Determine the (X, Y) coordinate at the center of the cell enclosing the given text.  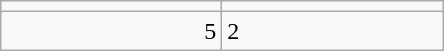
2 (332, 31)
5 (112, 31)
